Scan for the cell matching the given text and deliver its (x, y) coordinate at center. 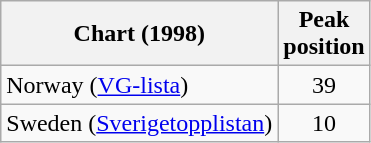
10 (324, 123)
Chart (1998) (140, 34)
39 (324, 85)
Peakposition (324, 34)
Sweden (Sverigetopplistan) (140, 123)
Norway (VG-lista) (140, 85)
